Identify which cell holds the provided text, then report its (X, Y) central coordinate. 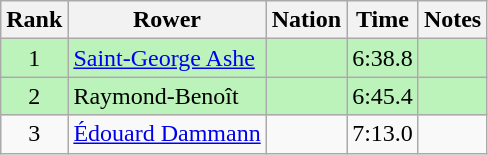
Édouard Dammann (167, 134)
7:13.0 (383, 134)
Notes (452, 20)
Time (383, 20)
1 (34, 58)
Raymond-Benoît (167, 96)
Rower (167, 20)
2 (34, 96)
Saint-George Ashe (167, 58)
6:38.8 (383, 58)
Nation (306, 20)
Rank (34, 20)
3 (34, 134)
6:45.4 (383, 96)
